Find where the given text appears and provide that cell's center as (X, Y) coordinate. 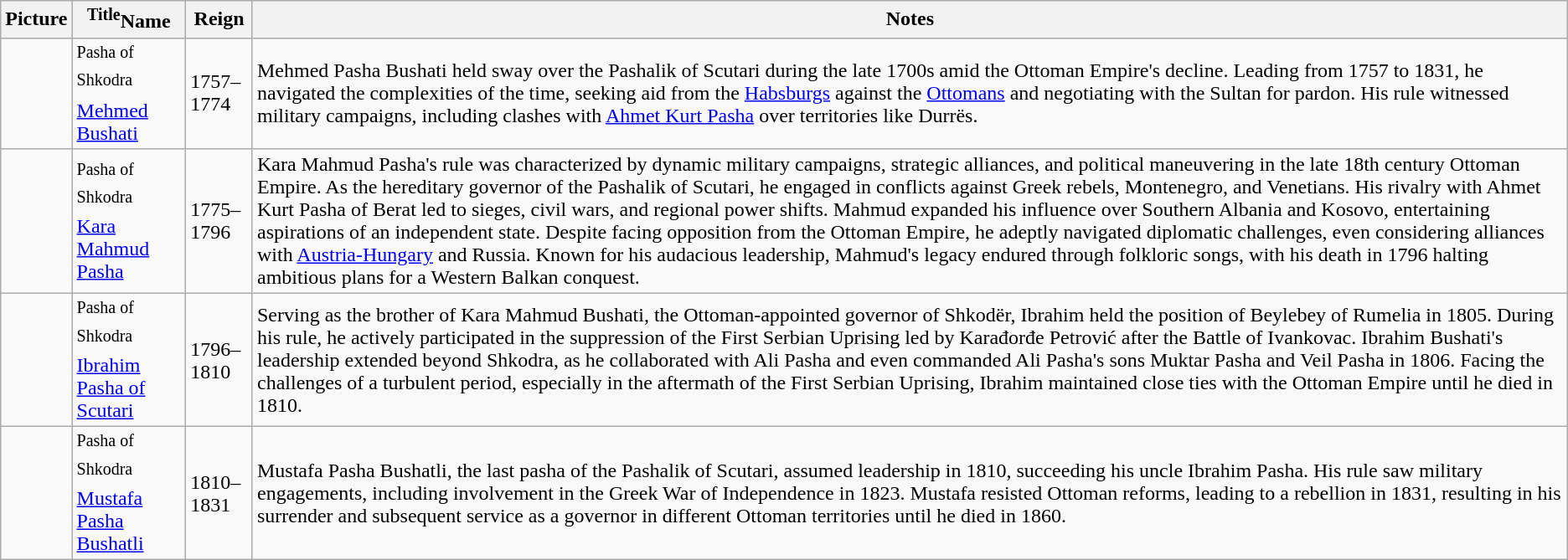
1810–1831 (219, 492)
1757–1774 (219, 93)
Pasha of ShkodraMehmed Bushati (129, 93)
1796–1810 (219, 360)
1775–1796 (219, 221)
Picture (37, 20)
Pasha of ShkodraIbrahim Pasha of Scutari (129, 360)
Pasha of ShkodraMustafa Pasha Bushatli (129, 492)
Notes (910, 20)
Reign (219, 20)
TitleName (129, 20)
Pasha of ShkodraKara Mahmud Pasha (129, 221)
